Capture the cell that displays the provided text and extract its [X, Y] central coordinate. 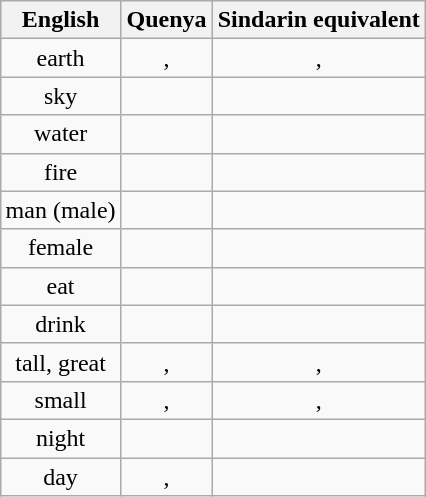
fire [60, 172]
earth [60, 58]
day [60, 477]
Quenya [166, 20]
tall, great [60, 362]
female [60, 248]
Sindarin equivalent [318, 20]
man (male) [60, 210]
drink [60, 324]
small [60, 400]
water [60, 134]
English [60, 20]
night [60, 438]
eat [60, 286]
sky [60, 96]
